Return the [x, y] coordinate for the center point of the cell that contains the specified text.  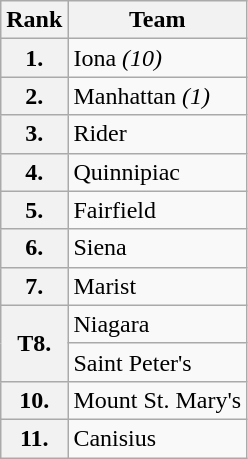
Canisius [158, 438]
Fairfield [158, 210]
3. [34, 134]
Rank [34, 20]
Siena [158, 248]
5. [34, 210]
2. [34, 96]
1. [34, 58]
Quinnipiac [158, 172]
6. [34, 248]
4. [34, 172]
T8. [34, 343]
10. [34, 400]
Team [158, 20]
Niagara [158, 324]
7. [34, 286]
Mount St. Mary's [158, 400]
Manhattan (1) [158, 96]
11. [34, 438]
Iona (10) [158, 58]
Rider [158, 134]
Saint Peter's [158, 362]
Marist [158, 286]
